Detect which cell encompasses the target text, then output its (x, y) center coordinate. 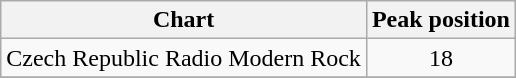
Peak position (440, 20)
Czech Republic Radio Modern Rock (184, 58)
Chart (184, 20)
18 (440, 58)
